Provide the (X, Y) coordinate of the cell's center where the given text is located.  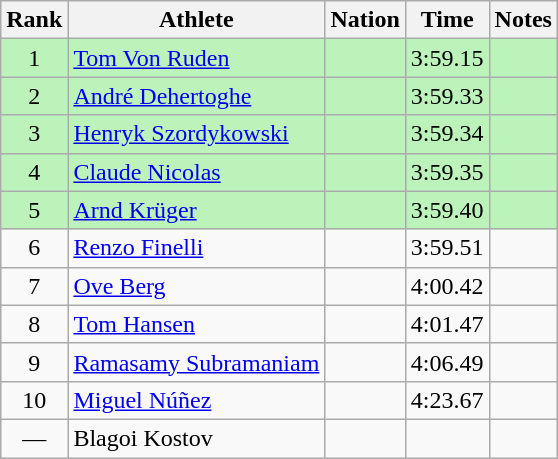
1 (34, 58)
8 (34, 324)
4:00.42 (447, 286)
Athlete (196, 20)
Time (447, 20)
3:59.51 (447, 248)
Claude Nicolas (196, 172)
3:59.35 (447, 172)
7 (34, 286)
3:59.33 (447, 96)
Nation (365, 20)
6 (34, 248)
9 (34, 362)
3 (34, 134)
3:59.15 (447, 58)
Tom Hansen (196, 324)
5 (34, 210)
Ove Berg (196, 286)
2 (34, 96)
André Dehertoghe (196, 96)
Ramasamy Subramaniam (196, 362)
Miguel Núñez (196, 400)
Tom Von Ruden (196, 58)
3:59.34 (447, 134)
4 (34, 172)
— (34, 438)
Henryk Szordykowski (196, 134)
Arnd Krüger (196, 210)
3:59.40 (447, 210)
4:23.67 (447, 400)
4:01.47 (447, 324)
Blagoi Kostov (196, 438)
10 (34, 400)
4:06.49 (447, 362)
Rank (34, 20)
Renzo Finelli (196, 248)
Notes (523, 20)
